Scan for the cell matching the given text and deliver its (x, y) coordinate at center. 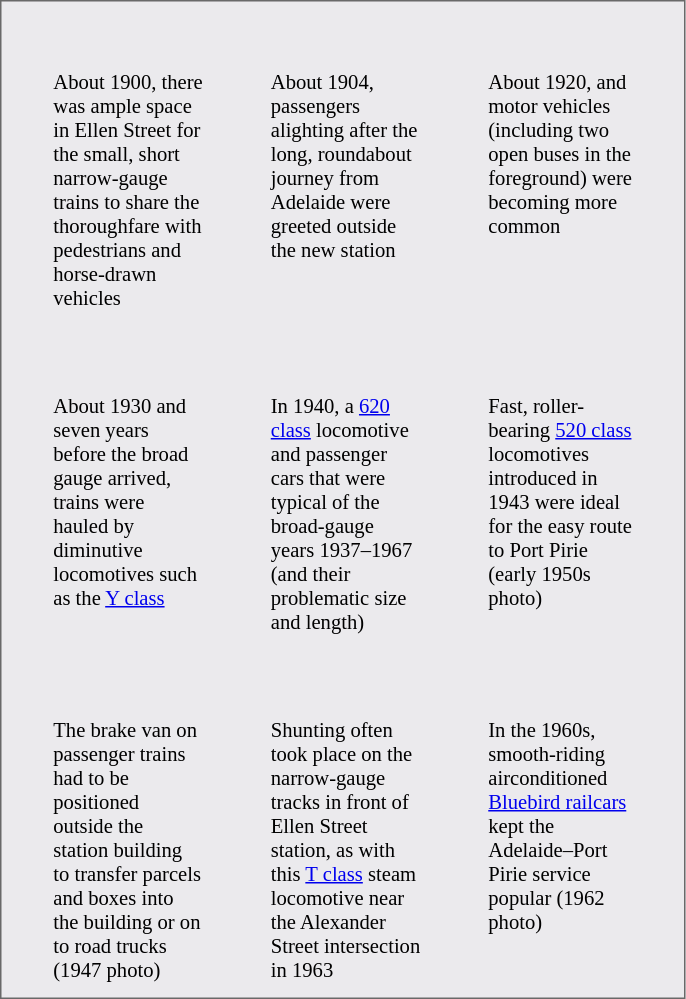
In 1940, a 620 class locomotive and passenger cars that were typical of the broad-gauge years 1937–1967 (and their problematic size and length) (346, 515)
About 1920, and motor vehicles (including two open buses in the foreground) were becoming more common (563, 191)
About 1904, passengers alighting after the long, roundabout journey from Adelaide were greeted outside the new station (346, 191)
Fast, roller-bearing 520 class locomotives introduced in 1943 were ideal for the easy route to Port Pirie (early 1950s photo) (563, 515)
In the 1960s, smooth-riding airconditioned Bluebird railcars kept the Adelaide–Port Pirie service popular (1962 photo) (563, 851)
About 1930 and seven years before the broad gauge arrived, trains were hauled by diminutive locomotives such as the Y class (128, 515)
